Output the (x, y) coordinate of the center of the cell containing the given text.  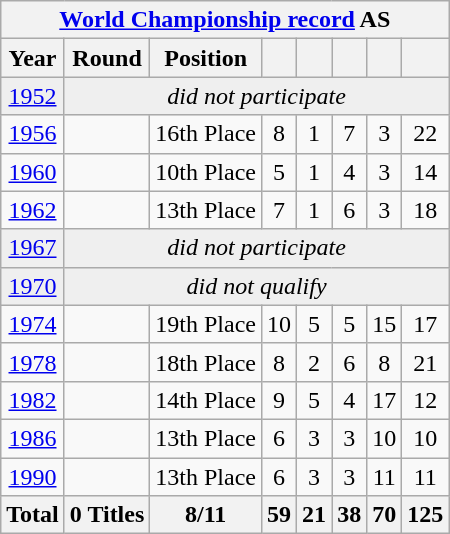
14th Place (206, 400)
1956 (33, 134)
1974 (33, 324)
1952 (33, 96)
1982 (33, 400)
1960 (33, 172)
2 (314, 362)
59 (280, 515)
15 (384, 324)
125 (426, 515)
0 Titles (107, 515)
Position (206, 58)
1962 (33, 210)
Round (107, 58)
World Championship record AS (225, 20)
did not qualify (256, 286)
16th Place (206, 134)
22 (426, 134)
14 (426, 172)
9 (280, 400)
19th Place (206, 324)
18 (426, 210)
1990 (33, 477)
18th Place (206, 362)
Year (33, 58)
1978 (33, 362)
12 (426, 400)
Total (33, 515)
8/11 (206, 515)
38 (350, 515)
1970 (33, 286)
1967 (33, 248)
70 (384, 515)
1986 (33, 438)
10th Place (206, 172)
